Scan for the cell matching the given text and deliver its (X, Y) coordinate at center. 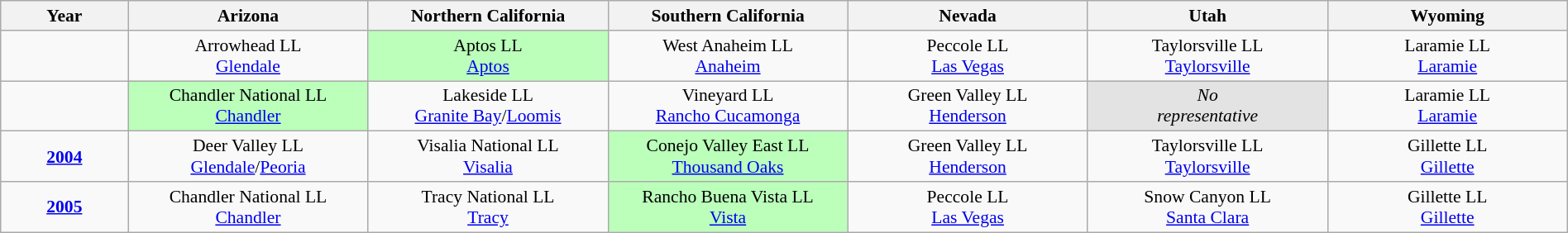
Southern California (728, 16)
Northern California (488, 16)
Visalia National LLVisalia (488, 157)
Year (65, 16)
Utah (1207, 16)
Wyoming (1447, 16)
2004 (65, 157)
West Anaheim LLAnaheim (728, 56)
Nevada (968, 16)
Aptos LLAptos (488, 56)
Rancho Buena Vista LLVista (728, 207)
2005 (65, 207)
Tracy National LLTracy (488, 207)
Arrowhead LLGlendale (248, 56)
Deer Valley LLGlendale/Peoria (248, 157)
Norepresentative (1207, 106)
Conejo Valley East LLThousand Oaks (728, 157)
Vineyard LLRancho Cucamonga (728, 106)
Snow Canyon LLSanta Clara (1207, 207)
Arizona (248, 16)
Lakeside LLGranite Bay/Loomis (488, 106)
